Pinpoint the cell where the given text exists, returning its (x, y) midpoint coordinate. 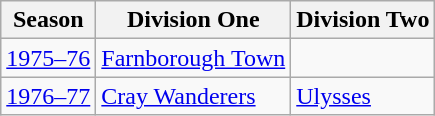
Season (48, 20)
Ulysses (363, 96)
1976–77 (48, 96)
Farnborough Town (194, 58)
Division Two (363, 20)
1975–76 (48, 58)
Division One (194, 20)
Cray Wanderers (194, 96)
